Pinpoint the cell where the given text exists, returning its [x, y] midpoint coordinate. 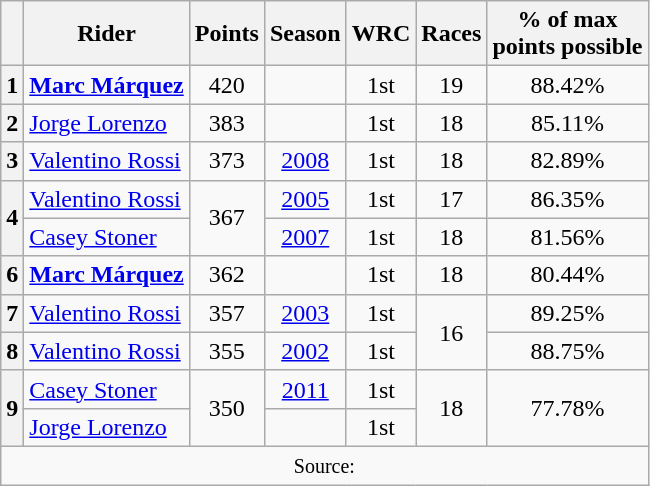
9 [12, 408]
6 [12, 275]
2005 [305, 199]
WRC [381, 34]
4 [12, 218]
362 [226, 275]
2007 [305, 237]
2002 [305, 351]
86.35% [568, 199]
355 [226, 351]
81.56% [568, 237]
420 [226, 85]
8 [12, 351]
88.75% [568, 351]
88.42% [568, 85]
367 [226, 218]
Points [226, 34]
2 [12, 123]
2003 [305, 313]
2008 [305, 161]
80.44% [568, 275]
82.89% [568, 161]
3 [12, 161]
16 [452, 332]
373 [226, 161]
77.78% [568, 408]
7 [12, 313]
Races [452, 34]
1 [12, 85]
17 [452, 199]
Rider [106, 34]
Season [305, 34]
2011 [305, 389]
89.25% [568, 313]
% of maxpoints possible [568, 34]
383 [226, 123]
Source: [324, 465]
19 [452, 85]
85.11% [568, 123]
350 [226, 408]
357 [226, 313]
